Capture the cell that displays the provided text and extract its [X, Y] central coordinate. 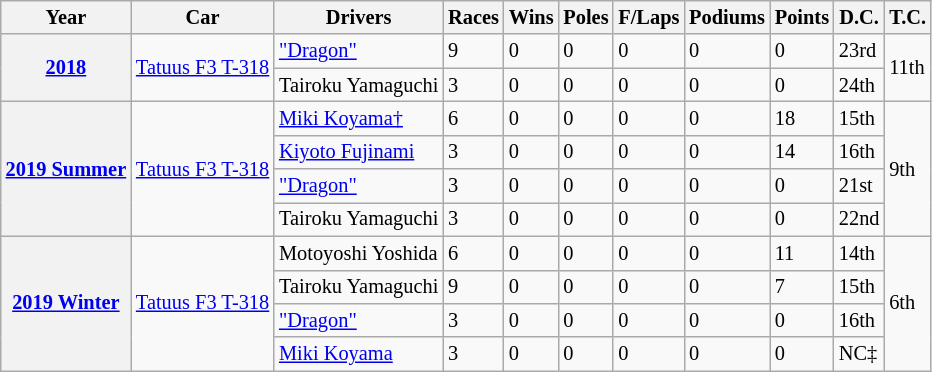
Miki Koyama† [358, 118]
14th [859, 253]
Year [66, 17]
Wins [532, 17]
23rd [859, 51]
24th [859, 85]
11 [802, 253]
Motoyoshi Yoshida [358, 253]
D.C. [859, 17]
Points [802, 17]
T.C. [908, 17]
Kiyoto Fujinami [358, 152]
9th [908, 168]
2018 [66, 68]
6th [908, 304]
18 [802, 118]
2019 Winter [66, 304]
2019 Summer [66, 168]
Races [474, 17]
Car [202, 17]
Podiums [727, 17]
14 [802, 152]
Miki Koyama [358, 354]
22nd [859, 219]
F/Laps [648, 17]
Poles [586, 17]
7 [802, 287]
11th [908, 68]
Drivers [358, 17]
21st [859, 186]
NC‡ [859, 354]
